Detect which cell encompasses the target text, then output its [X, Y] center coordinate. 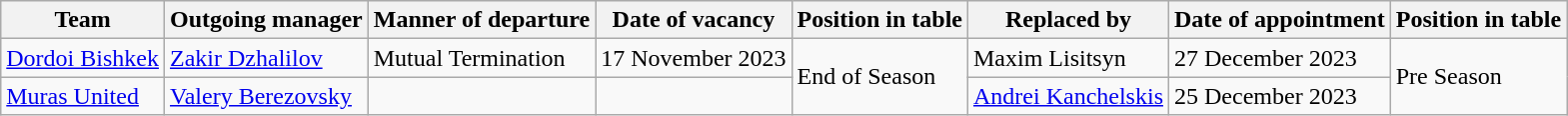
Manner of departure [482, 20]
Valery Berezovsky [266, 96]
17 November 2023 [694, 58]
Team [83, 20]
Date of vacancy [694, 20]
Andrei Kanchelskis [1067, 96]
Pre Season [1478, 77]
Outgoing manager [266, 20]
Date of appointment [1280, 20]
Dordoi Bishkek [83, 58]
27 December 2023 [1280, 58]
Mutual Termination [482, 58]
Replaced by [1067, 20]
Maxim Lisitsyn [1067, 58]
25 December 2023 [1280, 96]
Zakir Dzhalilov [266, 58]
End of Season [879, 77]
Muras United [83, 96]
